Determine the [x, y] coordinate at the center of the cell enclosing the given text.  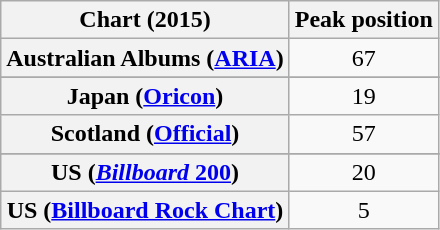
Japan (Oricon) [145, 96]
US (Billboard Rock Chart) [145, 210]
20 [364, 172]
Australian Albums (ARIA) [145, 58]
5 [364, 210]
67 [364, 58]
US (Billboard 200) [145, 172]
19 [364, 96]
Peak position [364, 20]
Scotland (Official) [145, 134]
57 [364, 134]
Chart (2015) [145, 20]
